Pinpoint the cell where the given text exists, returning its (x, y) midpoint coordinate. 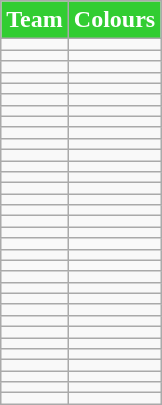
Team (35, 20)
Colours (114, 20)
